Pinpoint the cell where the given text exists, returning its (x, y) midpoint coordinate. 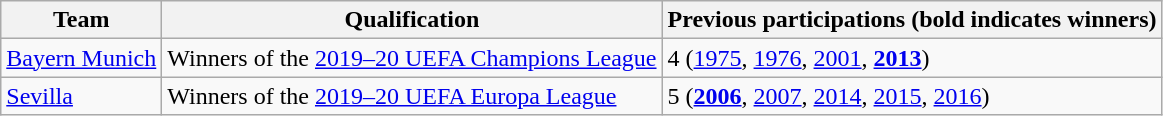
Bayern Munich (82, 58)
5 (2006, 2007, 2014, 2015, 2016) (912, 96)
Qualification (412, 20)
4 (1975, 1976, 2001, 2013) (912, 58)
Winners of the 2019–20 UEFA Europa League (412, 96)
Previous participations (bold indicates winners) (912, 20)
Winners of the 2019–20 UEFA Champions League (412, 58)
Team (82, 20)
Sevilla (82, 96)
